Return the (x, y) coordinate for the center point of the cell that contains the specified text.  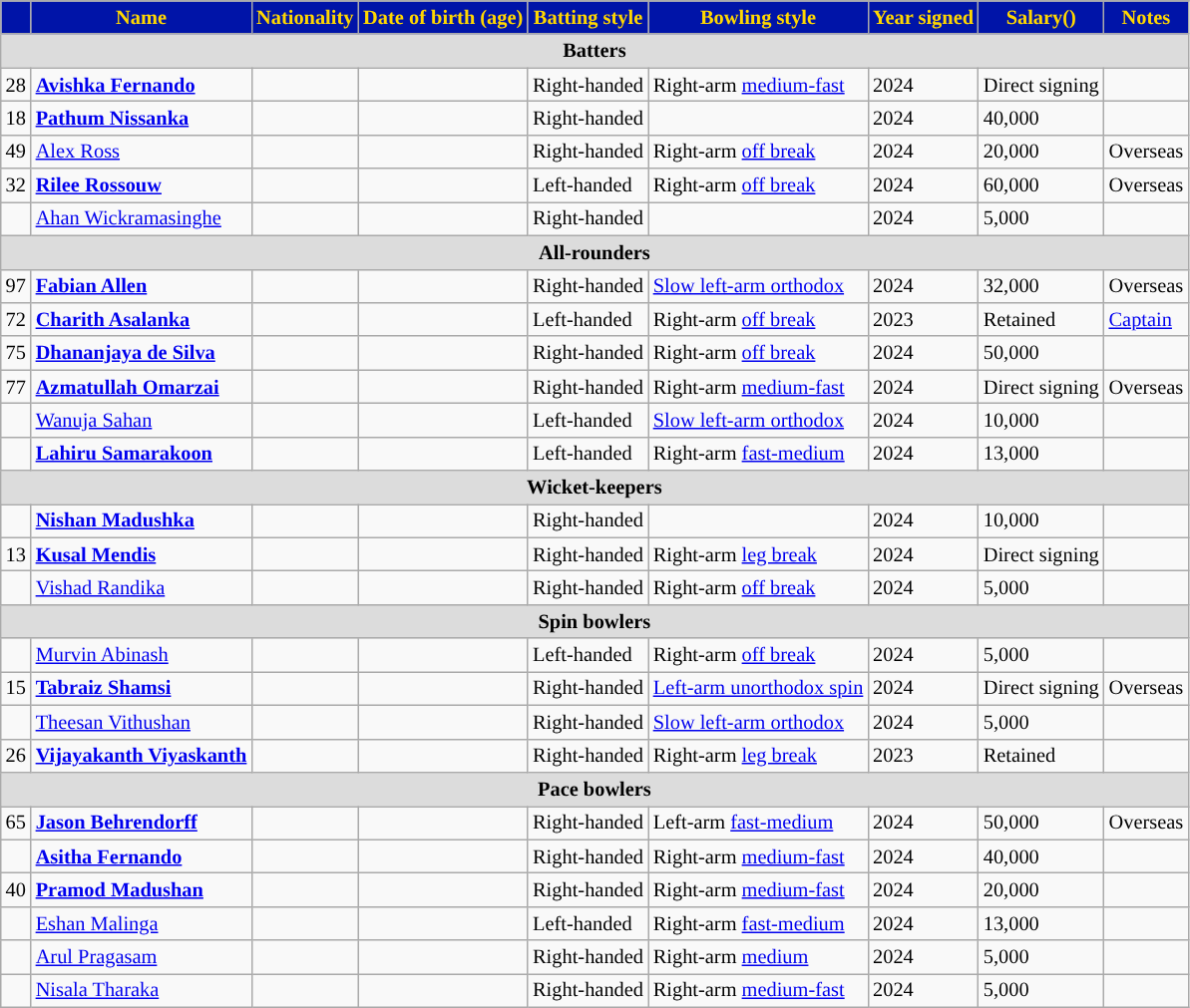
77 (16, 387)
Tabraiz Shamsi (142, 688)
60,000 (1041, 185)
Ahan Wickramasinghe (142, 218)
Bowling style (758, 17)
Fabian Allen (142, 286)
75 (16, 353)
Pramod Madushan (142, 889)
Nishan Madushka (142, 520)
Eshan Malinga (142, 923)
Name (142, 17)
Vijayakanth Viyaskanth (142, 756)
Pathum Nissanka (142, 118)
28 (16, 85)
Vishad Randika (142, 587)
72 (16, 319)
Dhananjaya de Silva (142, 353)
Date of birth (age) (443, 17)
Charith Asalanka (142, 319)
Salary() (1041, 17)
Pace bowlers (595, 789)
15 (16, 688)
Left-arm fast-medium (758, 823)
40 (16, 889)
Arul Pragasam (142, 957)
Azmatullah Omarzai (142, 387)
Rilee Rossouw (142, 185)
32,000 (1041, 286)
Asitha Fernando (142, 856)
Alex Ross (142, 152)
Avishka Fernando (142, 85)
Nisala Tharaka (142, 990)
97 (16, 286)
Captain (1146, 319)
26 (16, 756)
Batters (595, 51)
Murvin Abinash (142, 655)
Jason Behrendorff (142, 823)
Nationality (305, 17)
Spin bowlers (595, 621)
18 (16, 118)
13 (16, 554)
Kusal Mendis (142, 554)
32 (16, 185)
49 (16, 152)
Theesan Vithushan (142, 722)
Wicket-keepers (595, 488)
Right-arm medium (758, 957)
All-rounders (595, 252)
Year signed (924, 17)
65 (16, 823)
Left-arm unorthodox spin (758, 688)
Lahiru Samarakoon (142, 454)
Batting style (589, 17)
Wanuja Sahan (142, 420)
Notes (1146, 17)
